Find where the given text appears and provide that cell's center as (X, Y) coordinate. 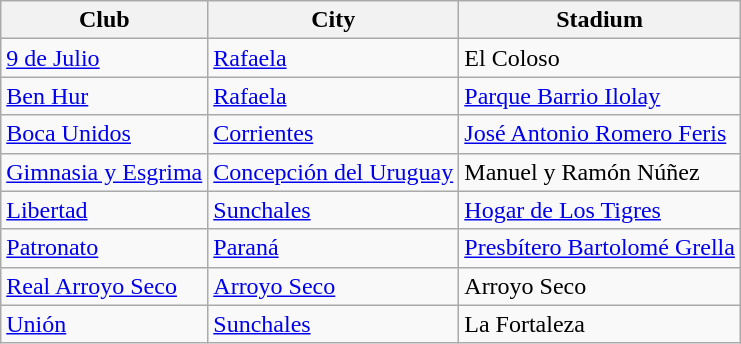
Ben Hur (104, 96)
Gimnasia y Esgrima (104, 172)
Club (104, 20)
Real Arroyo Seco (104, 286)
La Fortaleza (600, 324)
Unión (104, 324)
Presbítero Bartolomé Grella (600, 248)
El Coloso (600, 58)
José Antonio Romero Feris (600, 134)
Patronato (104, 248)
Manuel y Ramón Núñez (600, 172)
Boca Unidos (104, 134)
Libertad (104, 210)
Concepción del Uruguay (334, 172)
Hogar de Los Tigres (600, 210)
Corrientes (334, 134)
Paraná (334, 248)
City (334, 20)
Parque Barrio Ilolay (600, 96)
9 de Julio (104, 58)
Stadium (600, 20)
